Detect which cell encompasses the target text, then output its [x, y] center coordinate. 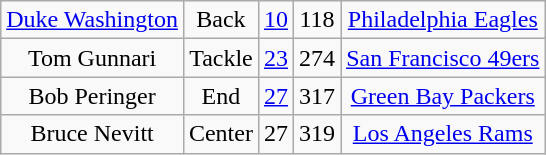
118 [318, 20]
Green Bay Packers [443, 96]
319 [318, 134]
Los Angeles Rams [443, 134]
Tom Gunnari [92, 58]
Philadelphia Eagles [443, 20]
274 [318, 58]
End [220, 96]
Duke Washington [92, 20]
Bruce Nevitt [92, 134]
23 [276, 58]
10 [276, 20]
Bob Peringer [92, 96]
317 [318, 96]
Back [220, 20]
San Francisco 49ers [443, 58]
Tackle [220, 58]
Center [220, 134]
